Capture the cell that displays the provided text and extract its [X, Y] central coordinate. 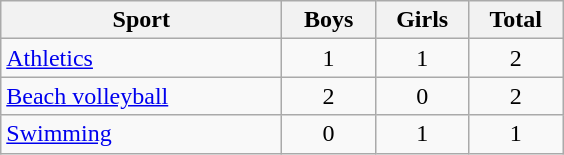
Athletics [142, 58]
Total [516, 20]
Boys [329, 20]
Girls [422, 20]
Swimming [142, 134]
Beach volleyball [142, 96]
Sport [142, 20]
